Pinpoint the cell where the given text exists, returning its [x, y] midpoint coordinate. 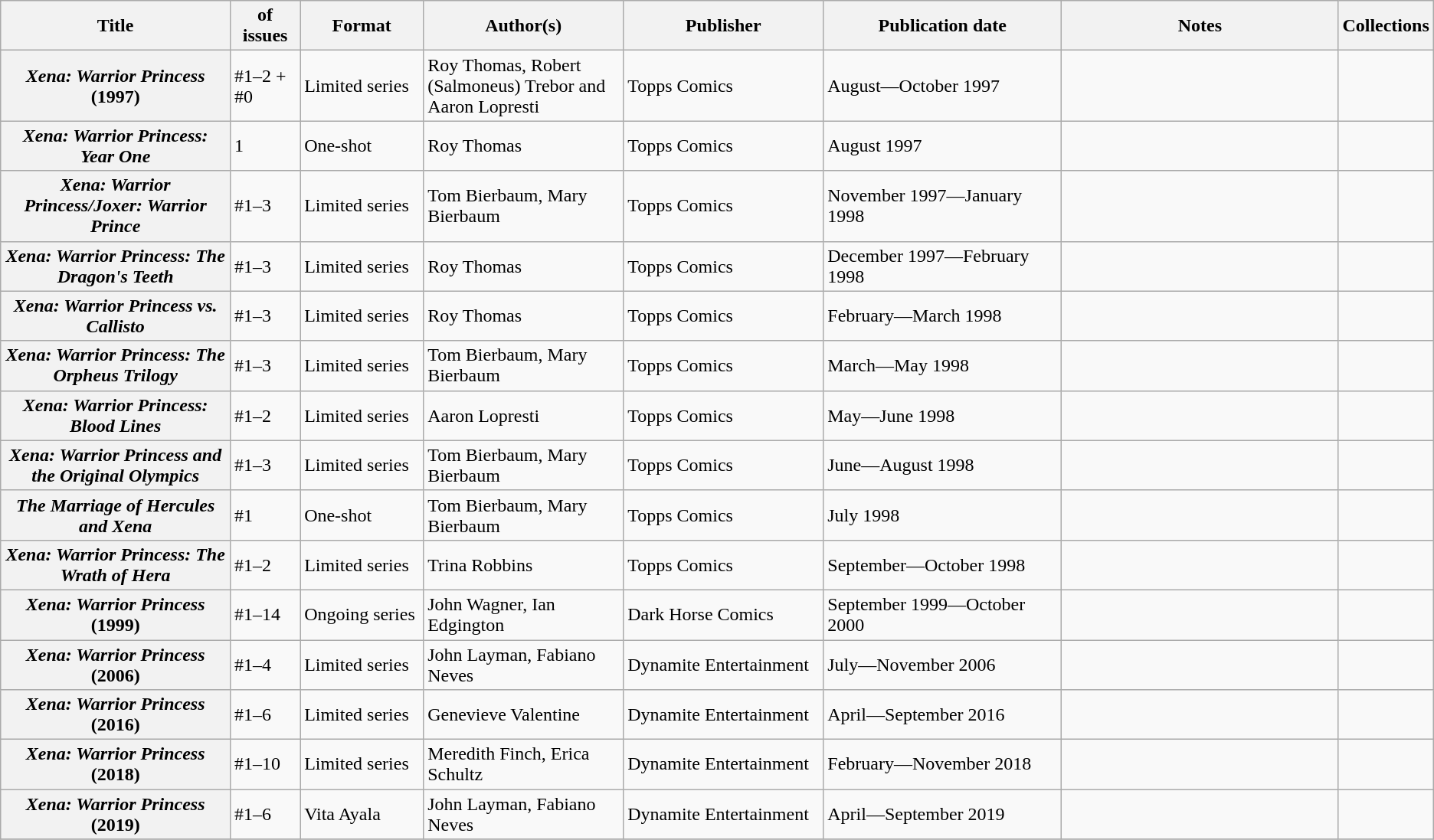
July 1998 [942, 515]
February—November 2018 [942, 764]
September—October 1998 [942, 565]
Dark Horse Comics [723, 614]
November 1997—January 1998 [942, 206]
Meredith Finch, Erica Schultz [524, 764]
Xena: Warrior Princess (2019) [116, 815]
July—November 2006 [942, 665]
August 1997 [942, 145]
1 [265, 145]
September 1999—October 2000 [942, 614]
December 1997—February 1998 [942, 266]
Xena: Warrior Princess: The Orpheus Trilogy [116, 366]
Xena: Warrior Princess (1999) [116, 614]
Publisher [723, 26]
Roy Thomas, Robert (Salmoneus) Trebor and Aaron Lopresti [524, 86]
Aaron Lopresti [524, 415]
Xena: Warrior Princess: The Wrath of Hera [116, 565]
John Wagner, Ian Edgington [524, 614]
April—September 2019 [942, 815]
Ongoing series [362, 614]
Xena: Warrior Princess: The Dragon's Teeth [116, 266]
April—September 2016 [942, 715]
Notes [1200, 26]
August—October 1997 [942, 86]
Xena: Warrior Princess: Blood Lines [116, 415]
Xena: Warrior Princess vs. Callisto [116, 315]
#1–2 + #0 [265, 86]
The Marriage of Hercules and Xena [116, 515]
Publication date [942, 26]
Trina Robbins [524, 565]
March—May 1998 [942, 366]
Xena: Warrior Princess (2018) [116, 764]
Xena: Warrior Princess (2006) [116, 665]
Title [116, 26]
February—March 1998 [942, 315]
Xena: Warrior Princess (2016) [116, 715]
Genevieve Valentine [524, 715]
Xena: Warrior Princess: Year One [116, 145]
May—June 1998 [942, 415]
Collections [1386, 26]
#1–4 [265, 665]
of issues [265, 26]
Xena: Warrior Princess/Joxer: Warrior Prince [116, 206]
#1–14 [265, 614]
Xena: Warrior Princess and the Original Olympics [116, 466]
#1–10 [265, 764]
Vita Ayala [362, 815]
June—August 1998 [942, 466]
#1 [265, 515]
Format [362, 26]
Author(s) [524, 26]
Xena: Warrior Princess (1997) [116, 86]
